Output the (X, Y) coordinate of the center of the cell containing the given text.  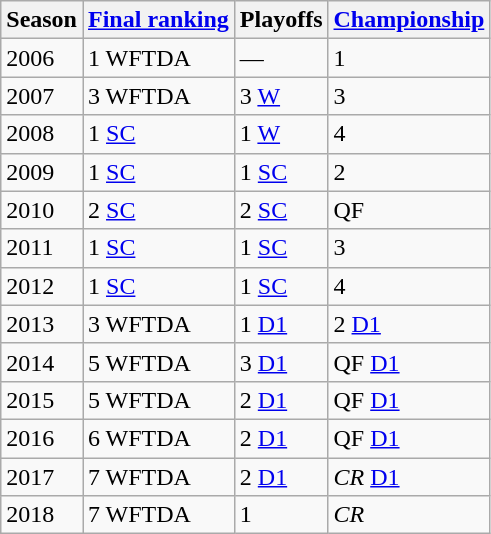
2007 (42, 96)
3 D1 (281, 362)
2013 (42, 324)
2006 (42, 58)
Playoffs (281, 20)
2009 (42, 172)
2016 (42, 438)
2015 (42, 400)
2 (409, 172)
2008 (42, 134)
2014 (42, 362)
2017 (42, 477)
QF (409, 210)
6 WFTDA (158, 438)
3 W (281, 96)
2018 (42, 515)
1 D1 (281, 324)
CR D1 (409, 477)
2011 (42, 248)
1 WFTDA (158, 58)
— (281, 58)
1 W (281, 134)
CR (409, 515)
Season (42, 20)
Championship (409, 20)
2010 (42, 210)
Final ranking (158, 20)
2012 (42, 286)
